Provide the [x, y] coordinate of the cell's center where the given text is located.  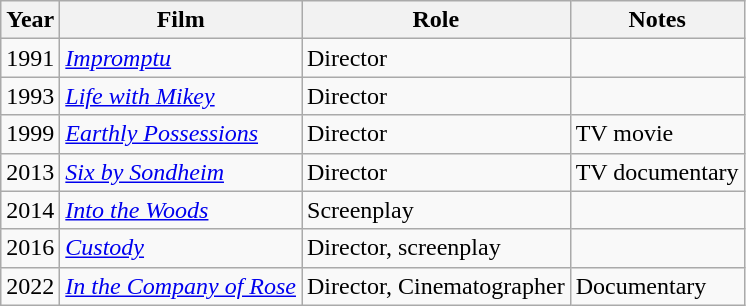
TV movie [657, 134]
Documentary [657, 286]
Impromptu [181, 58]
Role [436, 20]
1991 [30, 58]
2022 [30, 286]
1999 [30, 134]
Director, screenplay [436, 248]
2014 [30, 210]
2013 [30, 172]
1993 [30, 96]
Screenplay [436, 210]
Life with Mikey [181, 96]
In the Company of Rose [181, 286]
Custody [181, 248]
Year [30, 20]
2016 [30, 248]
Notes [657, 20]
Into the Woods [181, 210]
Film [181, 20]
Six by Sondheim [181, 172]
Earthly Possessions [181, 134]
Director, Cinematographer [436, 286]
TV documentary [657, 172]
